Detect which cell encompasses the target text, then output its [x, y] center coordinate. 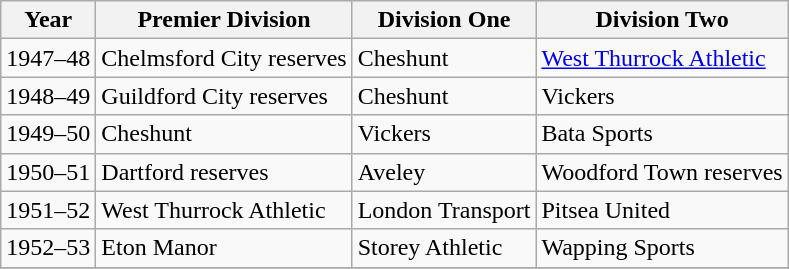
Pitsea United [662, 210]
1951–52 [48, 210]
Aveley [444, 172]
1948–49 [48, 96]
Woodford Town reserves [662, 172]
1947–48 [48, 58]
Dartford reserves [224, 172]
1950–51 [48, 172]
Eton Manor [224, 248]
Division One [444, 20]
1949–50 [48, 134]
Chelmsford City reserves [224, 58]
Division Two [662, 20]
Storey Athletic [444, 248]
Wapping Sports [662, 248]
Year [48, 20]
Premier Division [224, 20]
Guildford City reserves [224, 96]
Bata Sports [662, 134]
London Transport [444, 210]
1952–53 [48, 248]
